Scan for the cell matching the given text and deliver its (x, y) coordinate at center. 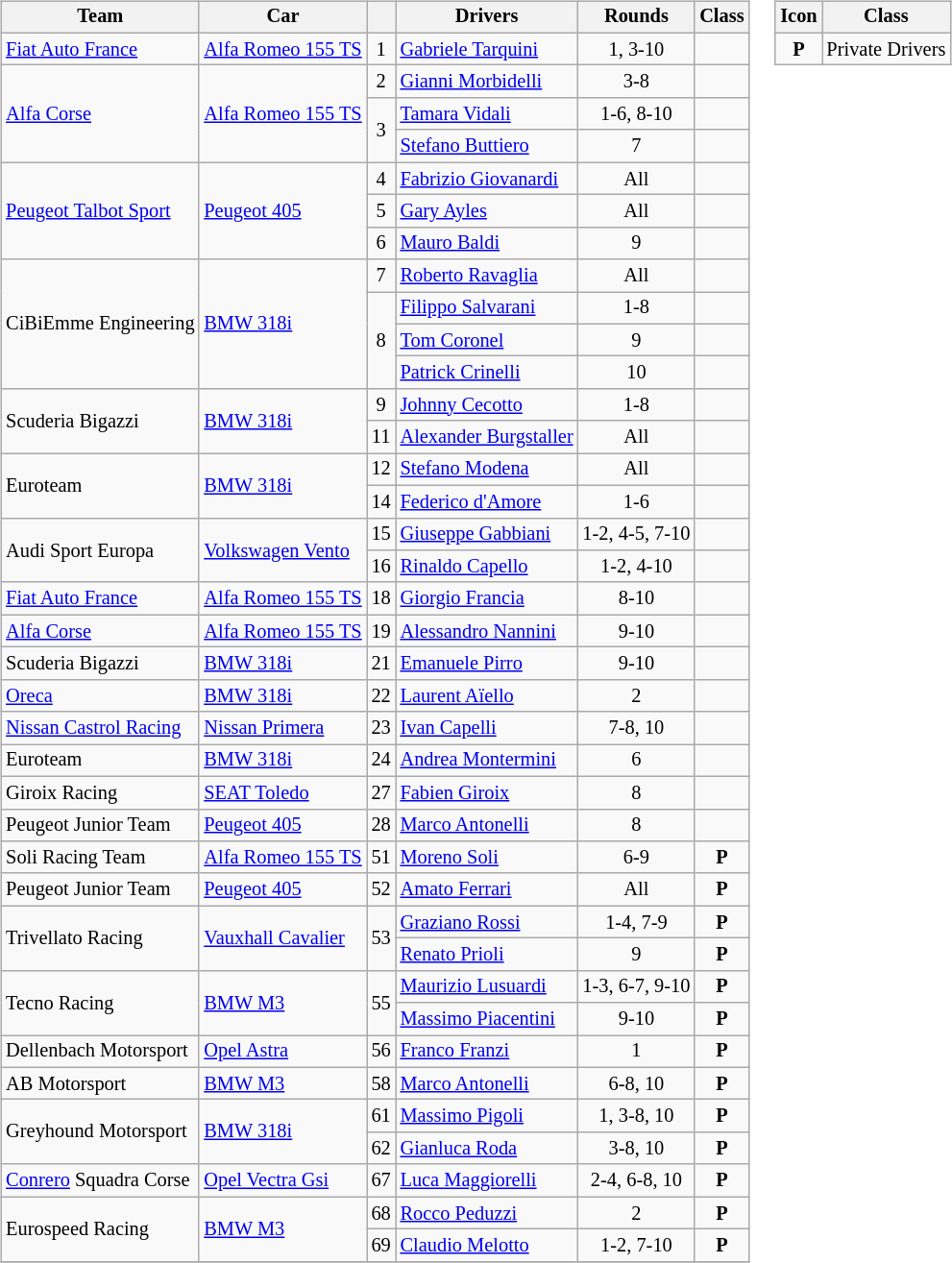
Ivan Capelli (487, 728)
Conrero Squadra Corse (100, 1180)
Volkswagen Vento (282, 549)
Soli Racing Team (100, 858)
6-9 (637, 858)
24 (381, 761)
AB Motorsport (100, 1083)
12 (381, 470)
Alexander Burgstaller (487, 437)
Tom Coronel (487, 340)
Gianluca Roda (487, 1149)
Patrick Crinelli (487, 373)
Nissan Primera (282, 728)
Andrea Montermini (487, 761)
Rinaldo Capello (487, 567)
3 (381, 131)
Giroix Racing (100, 792)
Luca Maggiorelli (487, 1180)
Rounds (637, 17)
1-4, 7-9 (637, 922)
11 (381, 437)
22 (381, 695)
Trivellato Racing (100, 937)
Moreno Soli (487, 858)
Drivers (487, 17)
Alessandro Nannini (487, 631)
3-8, 10 (637, 1149)
Stefano Buttiero (487, 146)
Rocco Peduzzi (487, 1213)
27 (381, 792)
SEAT Toledo (282, 792)
Icon (798, 17)
Opel Astra (282, 1052)
1-3, 6-7, 9-10 (637, 986)
Maurizio Lusuardi (487, 986)
5 (381, 211)
Vauxhall Cavalier (282, 937)
Opel Vectra Gsi (282, 1180)
Massimo Piacentini (487, 1019)
21 (381, 664)
Tamara Vidali (487, 114)
69 (381, 1246)
1-2, 4-10 (637, 567)
Graziano Rossi (487, 922)
Private Drivers (887, 49)
7-8, 10 (637, 728)
CiBiEmme Engineering (100, 325)
Greyhound Motorsport (100, 1131)
Gabriele Tarquini (487, 49)
51 (381, 858)
Giorgio Francia (487, 598)
19 (381, 631)
1, 3-8, 10 (637, 1116)
Massimo Pigoli (487, 1116)
16 (381, 567)
18 (381, 598)
6-8, 10 (637, 1083)
Amato Ferrari (487, 889)
3-8 (637, 82)
55 (381, 1003)
Claudio Melotto (487, 1246)
67 (381, 1180)
62 (381, 1149)
4 (381, 179)
Filippo Salvarani (487, 308)
Nissan Castrol Racing (100, 728)
1-2, 4-5, 7-10 (637, 534)
56 (381, 1052)
1-6, 8-10 (637, 114)
Eurospeed Racing (100, 1229)
Johnny Cecotto (487, 405)
Car (282, 17)
52 (381, 889)
Team (100, 17)
2-4, 6-8, 10 (637, 1180)
Federico d'Amore (487, 501)
1-2, 7-10 (637, 1246)
53 (381, 937)
10 (637, 373)
Fabrizio Giovanardi (487, 179)
14 (381, 501)
Laurent Aïello (487, 695)
Tecno Racing (100, 1003)
23 (381, 728)
Dellenbach Motorsport (100, 1052)
Audi Sport Europa (100, 549)
Emanuele Pirro (487, 664)
1, 3-10 (637, 49)
Fabien Giroix (487, 792)
1-6 (637, 501)
Gary Ayles (487, 211)
Giuseppe Gabbiani (487, 534)
58 (381, 1083)
Roberto Ravaglia (487, 276)
Stefano Modena (487, 470)
28 (381, 825)
68 (381, 1213)
8-10 (637, 598)
Oreca (100, 695)
15 (381, 534)
Renato Prioli (487, 955)
61 (381, 1116)
Gianni Morbidelli (487, 82)
Mauro Baldi (487, 243)
Peugeot Talbot Sport (100, 211)
Franco Franzi (487, 1052)
